Capture the cell that displays the provided text and extract its (X, Y) central coordinate. 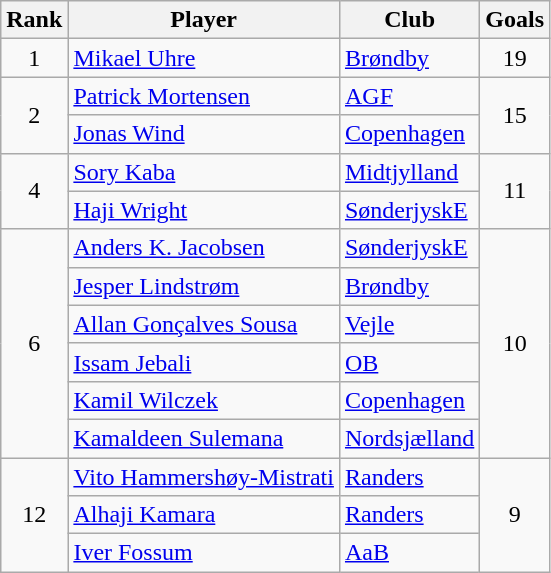
19 (515, 58)
Allan Gonçalves Sousa (204, 324)
Anders K. Jacobsen (204, 248)
Vito Hammershøy-Mistrati (204, 477)
Patrick Mortensen (204, 96)
Club (409, 20)
Kamaldeen Sulemana (204, 438)
Sory Kaba (204, 172)
Iver Fossum (204, 553)
1 (34, 58)
Nordsjælland (409, 438)
Rank (34, 20)
Alhaji Kamara (204, 515)
Jesper Lindstrøm (204, 286)
AaB (409, 553)
9 (515, 515)
Jonas Wind (204, 134)
OB (409, 362)
Vejle (409, 324)
15 (515, 115)
Midtjylland (409, 172)
Kamil Wilczek (204, 400)
Mikael Uhre (204, 58)
Player (204, 20)
12 (34, 515)
10 (515, 343)
Issam Jebali (204, 362)
4 (34, 191)
AGF (409, 96)
2 (34, 115)
11 (515, 191)
6 (34, 343)
Goals (515, 20)
Haji Wright (204, 210)
